Identify which cell holds the provided text, then report its (X, Y) central coordinate. 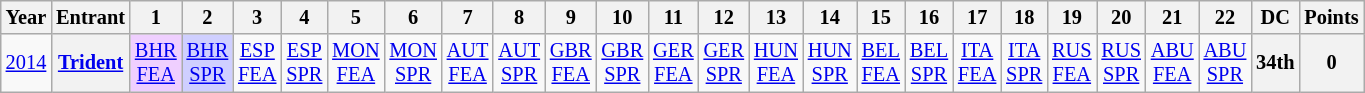
Points (1331, 17)
HUNFEA (776, 63)
16 (929, 17)
14 (830, 17)
1 (156, 17)
2 (208, 17)
9 (571, 17)
12 (724, 17)
BHRFEA (156, 63)
6 (414, 17)
8 (519, 17)
7 (468, 17)
13 (776, 17)
AUTSPR (519, 63)
ITASPR (1024, 63)
17 (977, 17)
11 (673, 17)
GERFEA (673, 63)
BELFEA (881, 63)
21 (1172, 17)
5 (356, 17)
Year (26, 17)
GERSPR (724, 63)
BHRSPR (208, 63)
BELSPR (929, 63)
22 (1226, 17)
ABUFEA (1172, 63)
0 (1331, 63)
15 (881, 17)
MONFEA (356, 63)
ESPSPR (304, 63)
GBRSPR (623, 63)
RUSFEA (1072, 63)
34th (1275, 63)
DC (1275, 17)
ITAFEA (977, 63)
4 (304, 17)
Entrant (90, 17)
HUNSPR (830, 63)
ESPFEA (257, 63)
3 (257, 17)
ABUSPR (1226, 63)
MONSPR (414, 63)
19 (1072, 17)
GBRFEA (571, 63)
RUSSPR (1120, 63)
20 (1120, 17)
10 (623, 17)
18 (1024, 17)
Trident (90, 63)
AUTFEA (468, 63)
2014 (26, 63)
